Return (X, Y) of the center of cell containing provided text 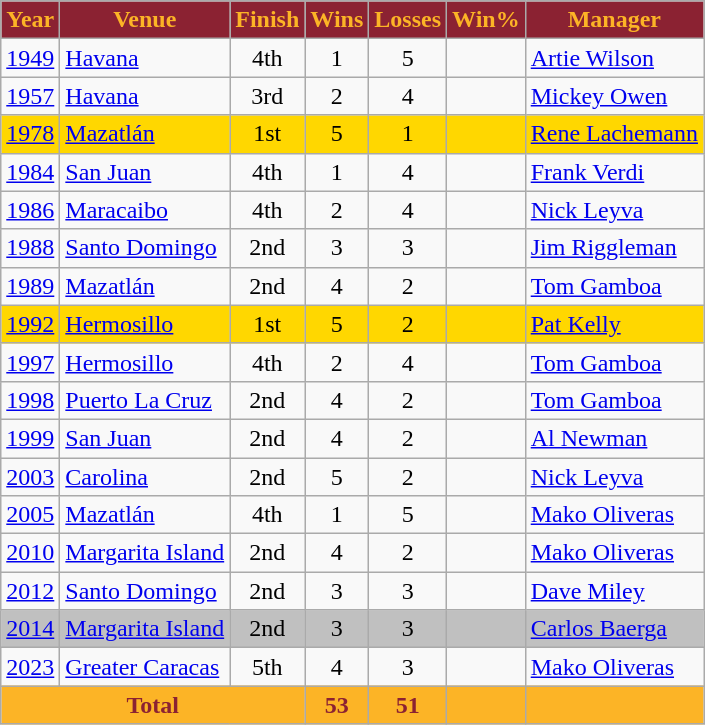
1998 (30, 400)
Win% (486, 20)
1997 (30, 362)
Maracaibo (145, 210)
Total (153, 705)
Artie Wilson (614, 58)
3rd (268, 96)
Carlos Baerga (614, 629)
2014 (30, 629)
2003 (30, 477)
1988 (30, 248)
Venue (145, 20)
Puerto La Cruz (145, 400)
51 (408, 705)
Jim Riggleman (614, 248)
Losses (408, 20)
1957 (30, 96)
53 (337, 705)
2005 (30, 515)
2012 (30, 591)
1989 (30, 286)
1949 (30, 58)
Rene Lachemann (614, 134)
5th (268, 667)
1992 (30, 324)
1999 (30, 438)
2010 (30, 553)
Year (30, 20)
1978 (30, 134)
Finish (268, 20)
Frank Verdi (614, 172)
Greater Caracas (145, 667)
Wins (337, 20)
Carolina (145, 477)
Manager (614, 20)
1984 (30, 172)
Dave Miley (614, 591)
Al Newman (614, 438)
Mickey Owen (614, 96)
1986 (30, 210)
Pat Kelly (614, 324)
2023 (30, 667)
